For the text-containing cell, return its midpoint in [X, Y] coordinate format. 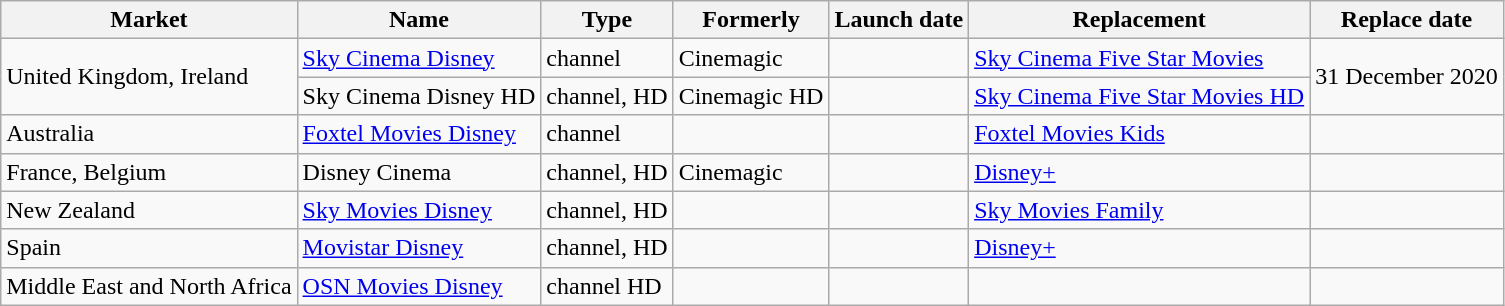
Cinemagic HD [751, 96]
Foxtel Movies Kids [1140, 134]
Name [419, 20]
Foxtel Movies Disney [419, 134]
31 December 2020 [1407, 77]
Replace date [1407, 20]
OSN Movies Disney [419, 286]
Sky Cinema Five Star Movies HD [1140, 96]
channel HD [607, 286]
Sky Cinema Disney HD [419, 96]
Spain [149, 248]
Market [149, 20]
Movistar Disney [419, 248]
Australia [149, 134]
Sky Cinema Disney [419, 58]
Sky Movies Family [1140, 210]
Replacement [1140, 20]
Middle East and North Africa [149, 286]
Launch date [899, 20]
New Zealand [149, 210]
United Kingdom, Ireland [149, 77]
Disney Cinema [419, 172]
Formerly [751, 20]
France, Belgium [149, 172]
Sky Cinema Five Star Movies [1140, 58]
Type [607, 20]
Sky Movies Disney [419, 210]
